Search for the cell housing the specified text and yield its [x, y] center coordinate. 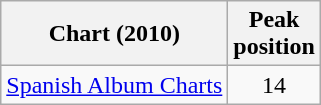
Peakposition [274, 34]
Chart (2010) [114, 34]
14 [274, 85]
Spanish Album Charts [114, 85]
